Output the (X, Y) coordinate of the center of the cell containing the given text.  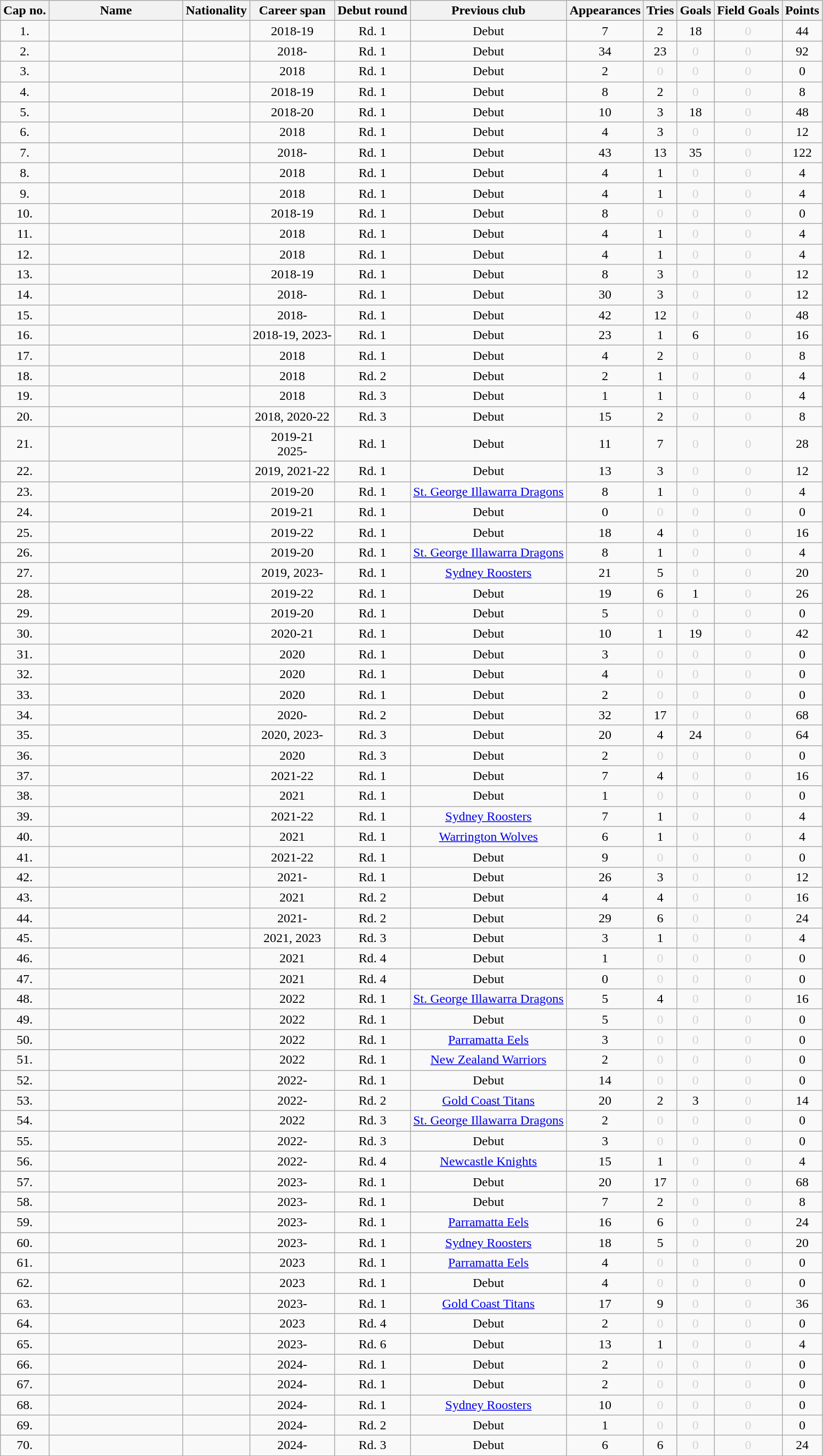
55. (25, 1141)
Debut round (373, 11)
40. (25, 836)
30 (605, 295)
22. (25, 471)
34 (605, 51)
Goals (696, 11)
37. (25, 776)
45. (25, 938)
12. (25, 254)
64. (25, 1324)
52. (25, 1080)
2019, 2023- (292, 573)
18. (25, 376)
29. (25, 614)
68. (25, 1405)
13. (25, 275)
Appearances (605, 11)
62. (25, 1283)
43 (605, 152)
53. (25, 1100)
11 (605, 444)
49. (25, 1019)
7. (25, 152)
9. (25, 193)
31. (25, 654)
2020- (292, 715)
56. (25, 1161)
14. (25, 295)
Cap no. (25, 11)
Name (116, 11)
10. (25, 213)
26. (25, 552)
25. (25, 532)
47. (25, 979)
34. (25, 715)
36 (802, 1304)
Newcastle Knights (488, 1161)
28. (25, 593)
44. (25, 918)
32 (605, 715)
2021, 2023 (292, 938)
61. (25, 1263)
2019-212025- (292, 444)
2020-21 (292, 634)
32. (25, 674)
Previous club (488, 11)
92 (802, 51)
39. (25, 816)
8. (25, 173)
6. (25, 132)
42. (25, 877)
2. (25, 51)
43. (25, 897)
30. (25, 634)
29 (605, 918)
16. (25, 335)
60. (25, 1243)
2019-21 (292, 512)
2020, 2023- (292, 735)
21 (605, 573)
28 (802, 444)
70. (25, 1445)
35. (25, 735)
2018, 2020-22 (292, 416)
41. (25, 857)
48. (25, 999)
36. (25, 755)
5. (25, 112)
38. (25, 796)
Rd. 6 (373, 1344)
44 (802, 31)
21. (25, 444)
Tries (660, 11)
20. (25, 416)
35 (696, 152)
122 (802, 152)
69. (25, 1425)
New Zealand Warriors (488, 1060)
1. (25, 31)
59. (25, 1222)
11. (25, 234)
2018-20 (292, 112)
2018-19, 2023- (292, 335)
51. (25, 1060)
24. (25, 512)
Career span (292, 11)
67. (25, 1385)
65. (25, 1344)
Nationality (216, 11)
23. (25, 492)
50. (25, 1040)
63. (25, 1304)
66. (25, 1364)
19. (25, 396)
33. (25, 695)
15. (25, 315)
27. (25, 573)
Field Goals (748, 11)
57. (25, 1181)
54. (25, 1121)
3. (25, 71)
2019, 2021-22 (292, 471)
64 (802, 735)
Points (802, 11)
4. (25, 92)
46. (25, 959)
Warrington Wolves (488, 836)
58. (25, 1202)
17. (25, 356)
